From the cell containing the given text, extract its center point as (x, y) coordinate. 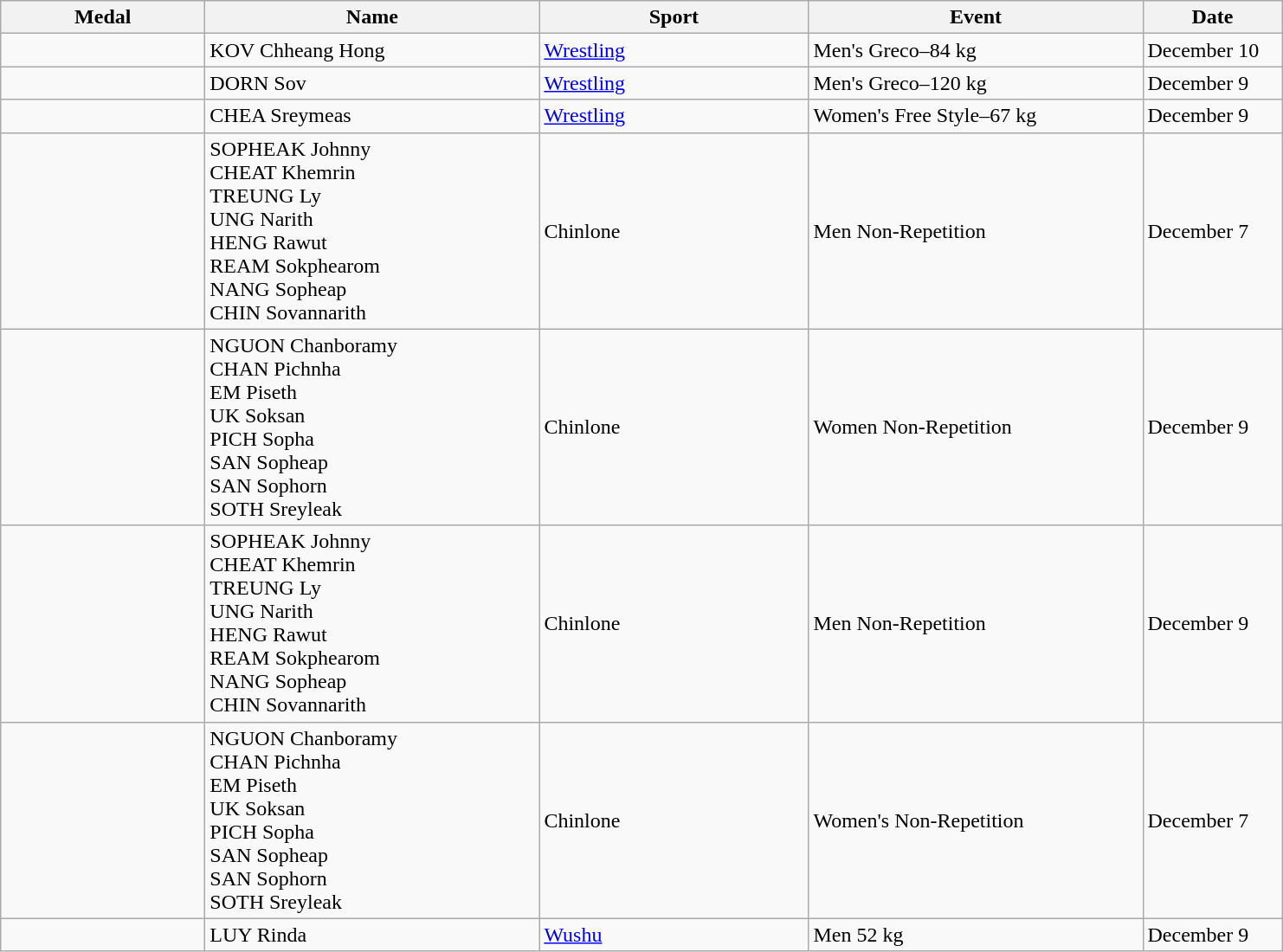
Women Non-Repetition (976, 428)
December 10 (1212, 50)
KOV Chheang Hong (372, 50)
Men's Greco–84 kg (976, 50)
Men 52 kg (976, 935)
DORN Sov (372, 83)
Medal (103, 17)
Date (1212, 17)
CHEA Sreymeas (372, 116)
Event (976, 17)
Wushu (674, 935)
Women's Free Style–67 kg (976, 116)
Women's Non-Repetition (976, 820)
Name (372, 17)
Sport (674, 17)
Men's Greco–120 kg (976, 83)
LUY Rinda (372, 935)
